Return the [x, y] coordinate for the center point of the cell that contains the specified text.  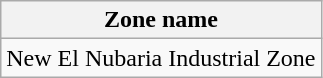
New El Nubaria Industrial Zone [161, 58]
Zone name [161, 20]
